From the cell containing the given text, extract its center point as [x, y] coordinate. 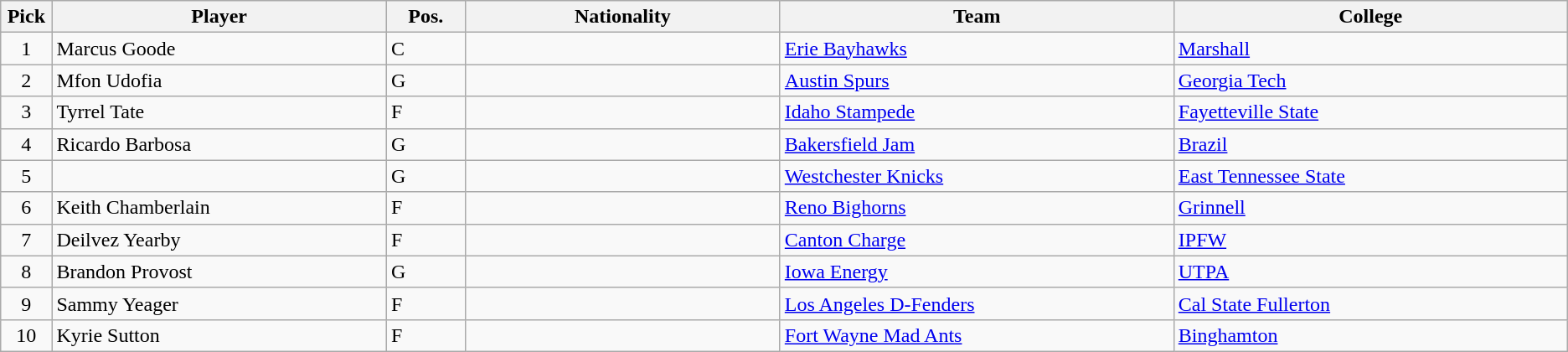
East Tennessee State [1370, 176]
5 [27, 176]
Idaho Stampede [977, 112]
6 [27, 208]
Mfon Udofia [219, 80]
Sammy Yeager [219, 303]
Austin Spurs [977, 80]
Brazil [1370, 144]
Brandon Provost [219, 272]
Fort Wayne Mad Ants [977, 335]
Iowa Energy [977, 272]
Player [219, 17]
Erie Bayhawks [977, 49]
College [1370, 17]
Ricardo Barbosa [219, 144]
Los Angeles D-Fenders [977, 303]
Grinnell [1370, 208]
Binghamton [1370, 335]
Keith Chamberlain [219, 208]
Reno Bighorns [977, 208]
Pos. [426, 17]
1 [27, 49]
Bakersfield Jam [977, 144]
7 [27, 240]
Georgia Tech [1370, 80]
8 [27, 272]
Tyrrel Tate [219, 112]
IPFW [1370, 240]
Pick [27, 17]
9 [27, 303]
Team [977, 17]
3 [27, 112]
10 [27, 335]
Nationality [622, 17]
Canton Charge [977, 240]
Fayetteville State [1370, 112]
Deilvez Yearby [219, 240]
4 [27, 144]
Westchester Knicks [977, 176]
Marcus Goode [219, 49]
Marshall [1370, 49]
Kyrie Sutton [219, 335]
2 [27, 80]
C [426, 49]
Cal State Fullerton [1370, 303]
UTPA [1370, 272]
